Determine the [x, y] coordinate at the center of the cell enclosing the given text.  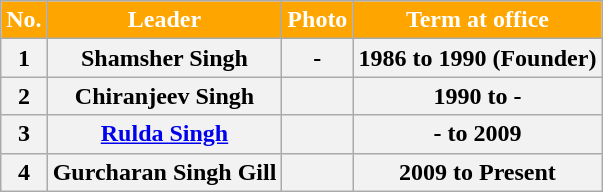
3 [24, 134]
No. [24, 20]
- to 2009 [478, 134]
Rulda Singh [164, 134]
1 [24, 58]
Chiranjeev Singh [164, 96]
4 [24, 172]
1986 to 1990 (Founder) [478, 58]
Gurcharan Singh Gill [164, 172]
Term at office [478, 20]
Shamsher Singh [164, 58]
Photo [318, 20]
Leader [164, 20]
2 [24, 96]
2009 to Present [478, 172]
- [318, 58]
1990 to - [478, 96]
